From the cell containing the given text, extract its center point as (x, y) coordinate. 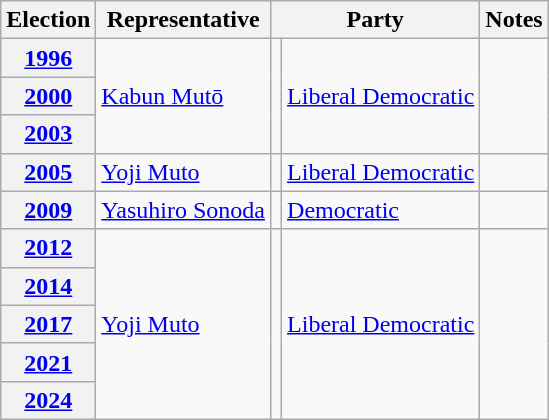
2012 (48, 248)
2000 (48, 96)
Democratic (381, 210)
Election (48, 20)
2014 (48, 286)
Notes (514, 20)
2003 (48, 134)
2017 (48, 324)
2009 (48, 210)
1996 (48, 58)
Party (374, 20)
2021 (48, 362)
Yasuhiro Sonoda (184, 210)
2024 (48, 400)
Kabun Mutō (184, 96)
2005 (48, 172)
Representative (184, 20)
